Provide the [x, y] coordinate of the cell's center where the given text is located.  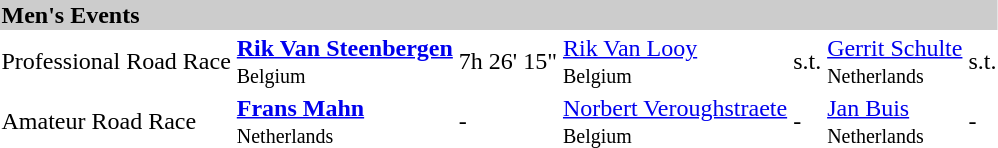
Professional Road Race [116, 62]
Rik Van SteenbergenBelgium [344, 62]
Men's Events [499, 15]
7h 26' 15" [508, 62]
Rik Van LooyBelgium [674, 62]
Gerrit SchulteNetherlands [895, 62]
